Return the [x, y] coordinate for the center point of the cell that contains the specified text.  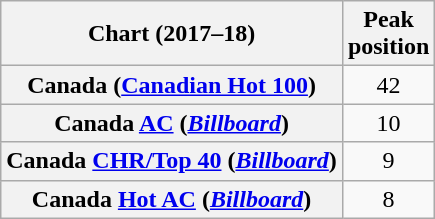
9 [388, 161]
8 [388, 199]
42 [388, 85]
Canada Hot AC (Billboard) [172, 199]
Peakposition [388, 34]
10 [388, 123]
Canada AC (Billboard) [172, 123]
Chart (2017–18) [172, 34]
Canada CHR/Top 40 (Billboard) [172, 161]
Canada (Canadian Hot 100) [172, 85]
